Find where the given text appears and provide that cell's center as (X, Y) coordinate. 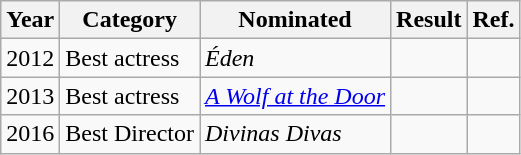
Category (130, 20)
Result (429, 20)
Nominated (296, 20)
A Wolf at the Door (296, 96)
2012 (30, 58)
Éden (296, 58)
2016 (30, 134)
Divinas Divas (296, 134)
Year (30, 20)
2013 (30, 96)
Ref. (494, 20)
Best Director (130, 134)
